Scan for the cell matching the given text and deliver its [X, Y] coordinate at center. 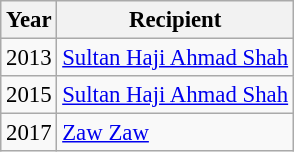
2013 [29, 58]
Zaw Zaw [176, 133]
Recipient [176, 20]
2015 [29, 95]
Year [29, 20]
2017 [29, 133]
